Identify which cell holds the provided text, then report its [X, Y] central coordinate. 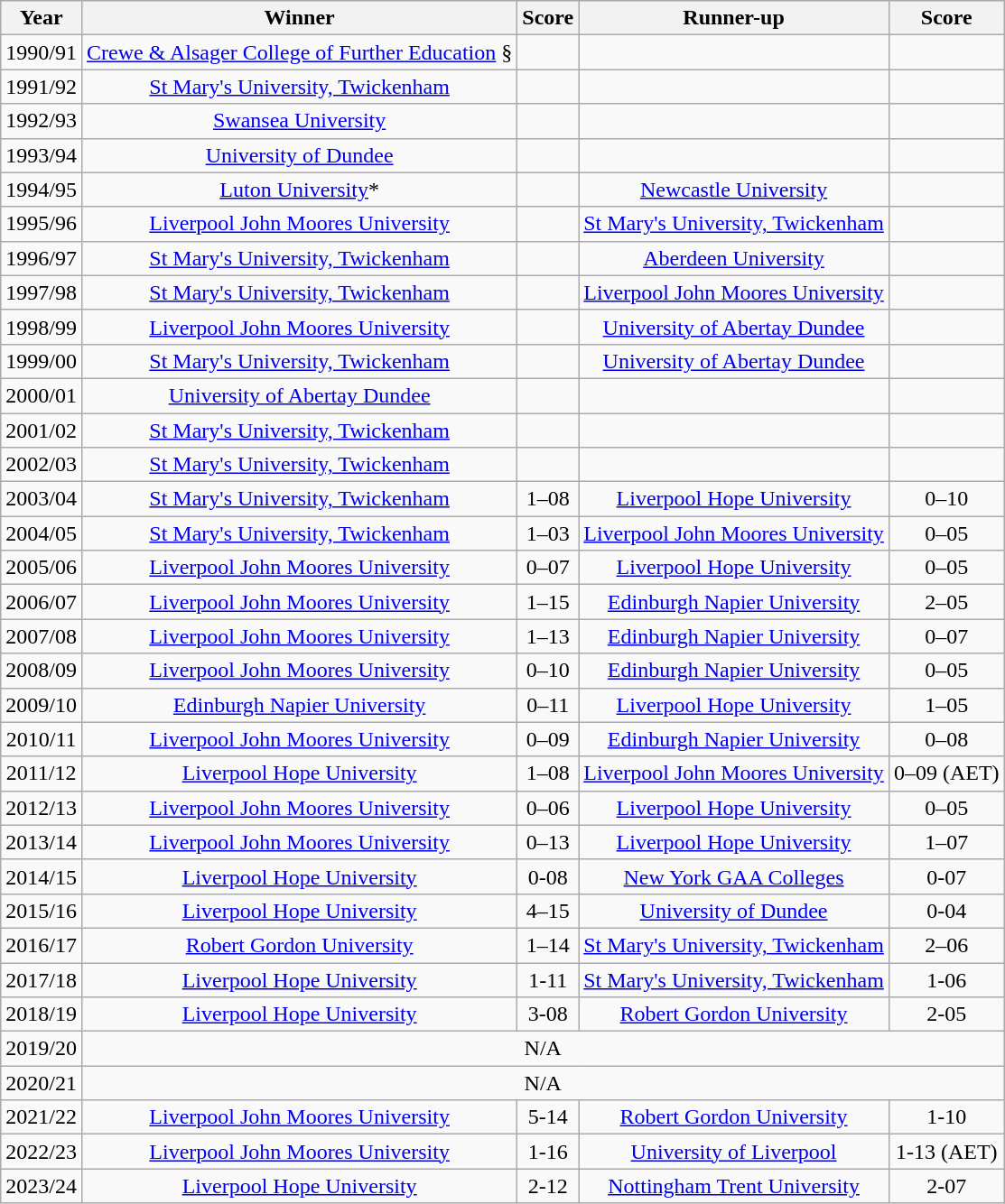
New York GAA Colleges [734, 876]
2–05 [946, 602]
1–15 [548, 602]
2014/15 [42, 876]
2-12 [548, 1186]
1-16 [548, 1152]
Winner [299, 18]
0–13 [548, 842]
2001/02 [42, 431]
2019/20 [42, 1049]
0–06 [548, 808]
1999/00 [42, 361]
Crewe & Alsager College of Further Education § [299, 52]
1993/94 [42, 155]
1–03 [548, 533]
0-04 [946, 911]
2007/08 [42, 636]
2003/04 [42, 499]
2005/06 [42, 568]
3-08 [548, 1014]
1–14 [548, 945]
1–05 [946, 705]
1-13 (AET) [946, 1152]
2012/13 [42, 808]
1990/91 [42, 52]
1-06 [946, 979]
2021/22 [42, 1117]
1998/99 [42, 327]
2017/18 [42, 979]
1995/96 [42, 224]
2-07 [946, 1186]
2004/05 [42, 533]
2000/01 [42, 395]
Nottingham Trent University [734, 1186]
1-11 [548, 979]
2022/23 [42, 1152]
University of Liverpool [734, 1152]
1992/93 [42, 121]
2011/12 [42, 773]
Runner-up [734, 18]
2023/24 [42, 1186]
1991/92 [42, 87]
1-10 [946, 1117]
0–11 [548, 705]
0–08 [946, 739]
5-14 [548, 1117]
0-07 [946, 876]
2009/10 [42, 705]
Swansea University [299, 121]
2010/11 [42, 739]
1–07 [946, 842]
Newcastle University [734, 190]
1997/98 [42, 292]
Luton University* [299, 190]
0–09 (AET) [946, 773]
2020/21 [42, 1083]
1–13 [548, 636]
2-05 [946, 1014]
Aberdeen University [734, 258]
0–09 [548, 739]
2002/03 [42, 465]
2–06 [946, 945]
2008/09 [42, 671]
2015/16 [42, 911]
2018/19 [42, 1014]
Year [42, 18]
2016/17 [42, 945]
4–15 [548, 911]
1994/95 [42, 190]
0-08 [548, 876]
2006/07 [42, 602]
1996/97 [42, 258]
2013/14 [42, 842]
